Capture the cell that displays the provided text and extract its [x, y] central coordinate. 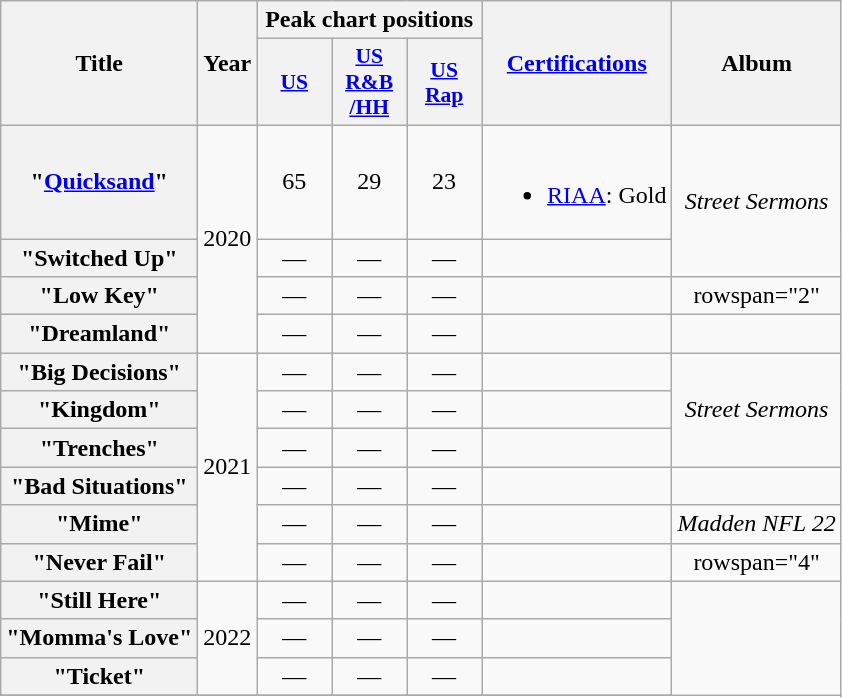
USR&B/HH [370, 82]
"Big Decisions" [100, 372]
Peak chart positions [370, 20]
rowspan="2" [756, 296]
2022 [228, 638]
Year [228, 64]
23 [444, 182]
"Trenches" [100, 448]
rowspan="4" [756, 562]
RIAA: Gold [577, 182]
"Still Here" [100, 600]
Title [100, 64]
"Quicksand" [100, 182]
"Never Fail" [100, 562]
"Ticket" [100, 676]
Album [756, 64]
"Dreamland" [100, 334]
29 [370, 182]
"Bad Situations" [100, 486]
"Kingdom" [100, 410]
"Mime" [100, 524]
"Switched Up" [100, 257]
65 [294, 182]
"Momma's Love" [100, 638]
Certifications [577, 64]
US [294, 82]
2021 [228, 467]
"Low Key" [100, 296]
2020 [228, 238]
US Rap [444, 82]
Madden NFL 22 [756, 524]
